Locate the cell with the specified text and output its [x, y] center coordinate. 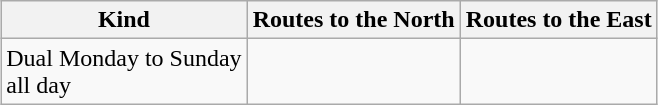
Routes to the North [354, 20]
Kind [124, 20]
Routes to the East [558, 20]
Dual Monday to Sunday all day [124, 72]
